Find where the given text appears and provide that cell's center as [X, Y] coordinate. 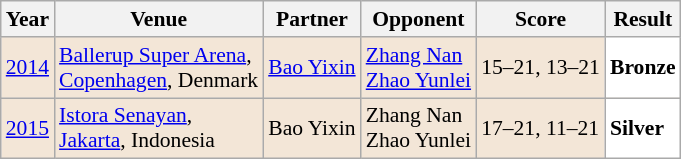
Ballerup Super Arena,Copenhagen, Denmark [158, 68]
Year [28, 19]
15–21, 13–21 [540, 68]
Result [643, 19]
17–21, 11–21 [540, 128]
Partner [312, 19]
2014 [28, 68]
Opponent [418, 19]
Istora Senayan,Jakarta, Indonesia [158, 128]
Score [540, 19]
Bronze [643, 68]
Silver [643, 128]
2015 [28, 128]
Venue [158, 19]
